Locate the cell with the specified text and output its [X, Y] center coordinate. 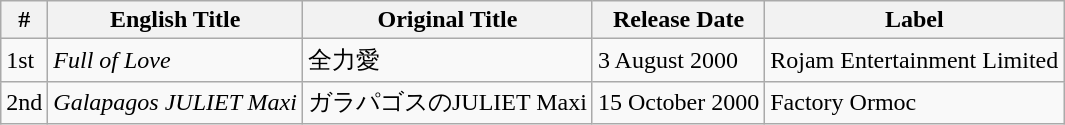
2nd [24, 102]
English Title [176, 20]
Rojam Entertainment Limited [914, 60]
ガラパゴスのJULIET Maxi [447, 102]
1st [24, 60]
15 October 2000 [678, 102]
3 August 2000 [678, 60]
全力愛 [447, 60]
Factory Ormoc [914, 102]
Galapagos JULIET Maxi [176, 102]
Label [914, 20]
Release Date [678, 20]
Original Title [447, 20]
# [24, 20]
Full of Love [176, 60]
